Extract the [X, Y] coordinate from the center of the cell holding the provided text.  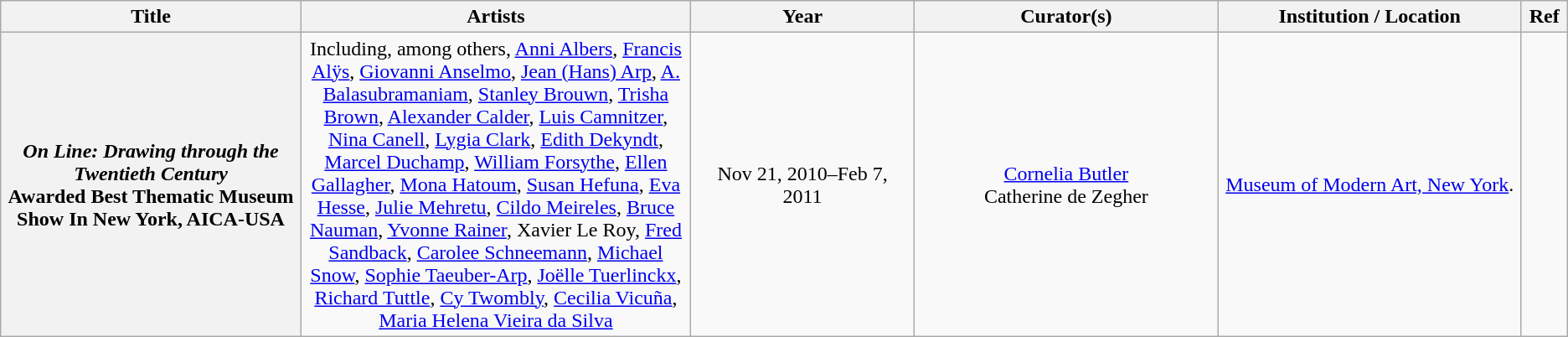
Cornelia ButlerCatherine de Zegher [1067, 184]
Title [151, 17]
Year [802, 17]
Museum of Modern Art, New York. [1369, 184]
Artists [496, 17]
Ref [1545, 17]
Curator(s) [1067, 17]
On Line: Drawing through the Twentieth Century Awarded Best Thematic Museum Show In New York, AICA-USA [151, 184]
Institution / Location [1369, 17]
Nov 21, 2010–Feb 7, 2011 [802, 184]
